For the text-containing cell, return its midpoint in [X, Y] coordinate format. 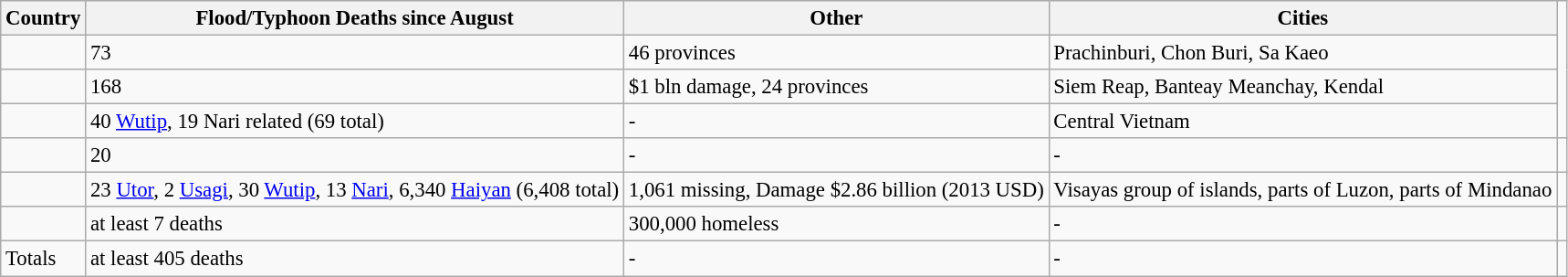
1,061 missing, Damage $2.86 billion (2013 USD) [837, 190]
Totals [44, 259]
300,000 homeless [837, 224]
Prachinburi, Chon Buri, Sa Kaeo [1302, 53]
Country [44, 18]
Siem Reap, Banteay Meanchay, Kendal [1302, 87]
168 [355, 87]
$1 bln damage, 24 provinces [837, 87]
at least 405 deaths [355, 259]
Visayas group of islands, parts of Luzon, parts of Mindanao [1302, 190]
73 [355, 53]
23 Utor, 2 Usagi, 30 Wutip, 13 Nari, 6,340 Haiyan (6,408 total) [355, 190]
Central Vietnam [1302, 122]
46 provinces [837, 53]
Cities [1302, 18]
at least 7 deaths [355, 224]
40 Wutip, 19 Nari related (69 total) [355, 122]
20 [355, 155]
Flood/Typhoon Deaths since August [355, 18]
Other [837, 18]
